Output the (x, y) coordinate of the center of the cell containing the given text.  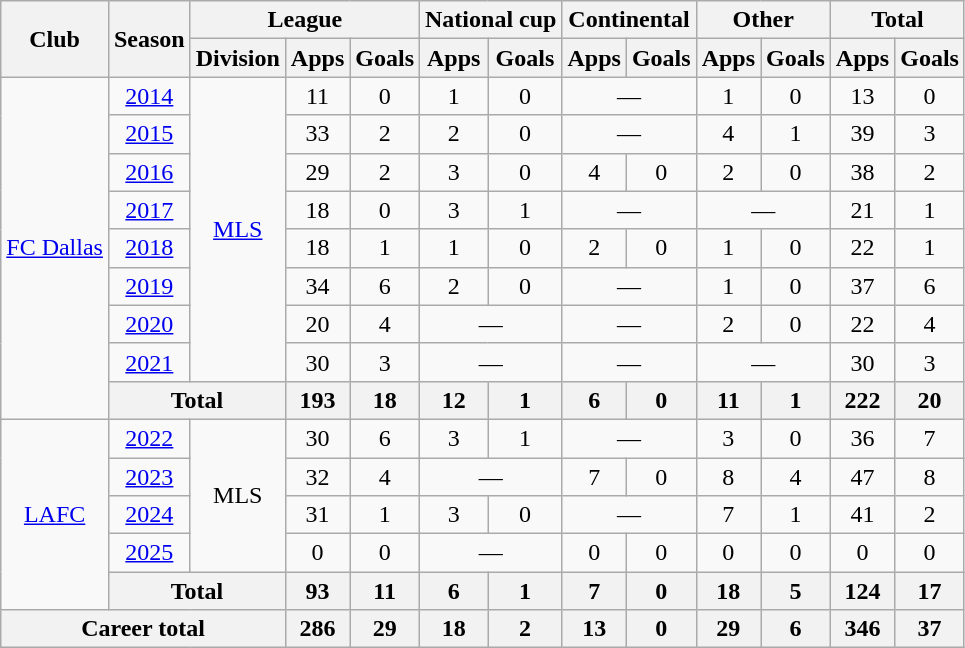
286 (317, 629)
193 (317, 400)
LAFC (55, 514)
Continental (629, 20)
34 (317, 286)
League (304, 20)
2014 (149, 96)
2022 (149, 438)
Division (238, 58)
Other (763, 20)
FC Dallas (55, 248)
2020 (149, 324)
Season (149, 39)
346 (862, 629)
2018 (149, 248)
2023 (149, 477)
National cup (491, 20)
Club (55, 39)
2015 (149, 134)
Career total (144, 629)
41 (862, 515)
93 (317, 591)
2016 (149, 172)
124 (862, 591)
31 (317, 515)
36 (862, 438)
222 (862, 400)
32 (317, 477)
2019 (149, 286)
47 (862, 477)
38 (862, 172)
2021 (149, 362)
2024 (149, 515)
2025 (149, 553)
12 (454, 400)
17 (930, 591)
39 (862, 134)
5 (796, 591)
33 (317, 134)
2017 (149, 210)
21 (862, 210)
